Return [X, Y] of the center of cell containing provided text 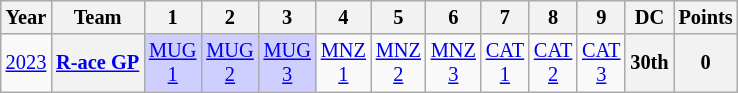
Year [26, 17]
0 [706, 63]
MUG3 [288, 63]
30th [649, 63]
CAT3 [601, 63]
DC [649, 17]
4 [344, 17]
MNZ3 [454, 63]
2 [230, 17]
7 [505, 17]
8 [553, 17]
3 [288, 17]
2023 [26, 63]
CAT1 [505, 63]
R-ace GP [98, 63]
MUG2 [230, 63]
6 [454, 17]
Team [98, 17]
CAT2 [553, 63]
1 [172, 17]
5 [398, 17]
Points [706, 17]
MNZ2 [398, 63]
MNZ1 [344, 63]
MUG1 [172, 63]
9 [601, 17]
